Identify which cell holds the provided text, then report its (X, Y) central coordinate. 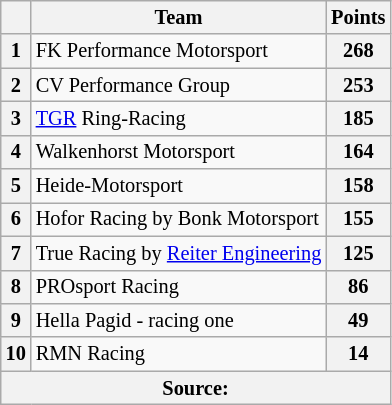
10 (16, 354)
Hella Pagid - racing one (178, 320)
Hofor Racing by Bonk Motorsport (178, 219)
14 (358, 354)
7 (16, 253)
Walkenhorst Motorsport (178, 152)
Heide-Motorsport (178, 186)
185 (358, 118)
2 (16, 85)
164 (358, 152)
PROsport Racing (178, 287)
TGR Ring-Racing (178, 118)
86 (358, 287)
RMN Racing (178, 354)
253 (358, 85)
Team (178, 17)
Points (358, 17)
155 (358, 219)
4 (16, 152)
8 (16, 287)
1 (16, 51)
True Racing by Reiter Engineering (178, 253)
9 (16, 320)
3 (16, 118)
CV Performance Group (178, 85)
Source: (196, 388)
5 (16, 186)
49 (358, 320)
158 (358, 186)
FK Performance Motorsport (178, 51)
268 (358, 51)
125 (358, 253)
6 (16, 219)
